Identify which cell holds the provided text, then report its (X, Y) central coordinate. 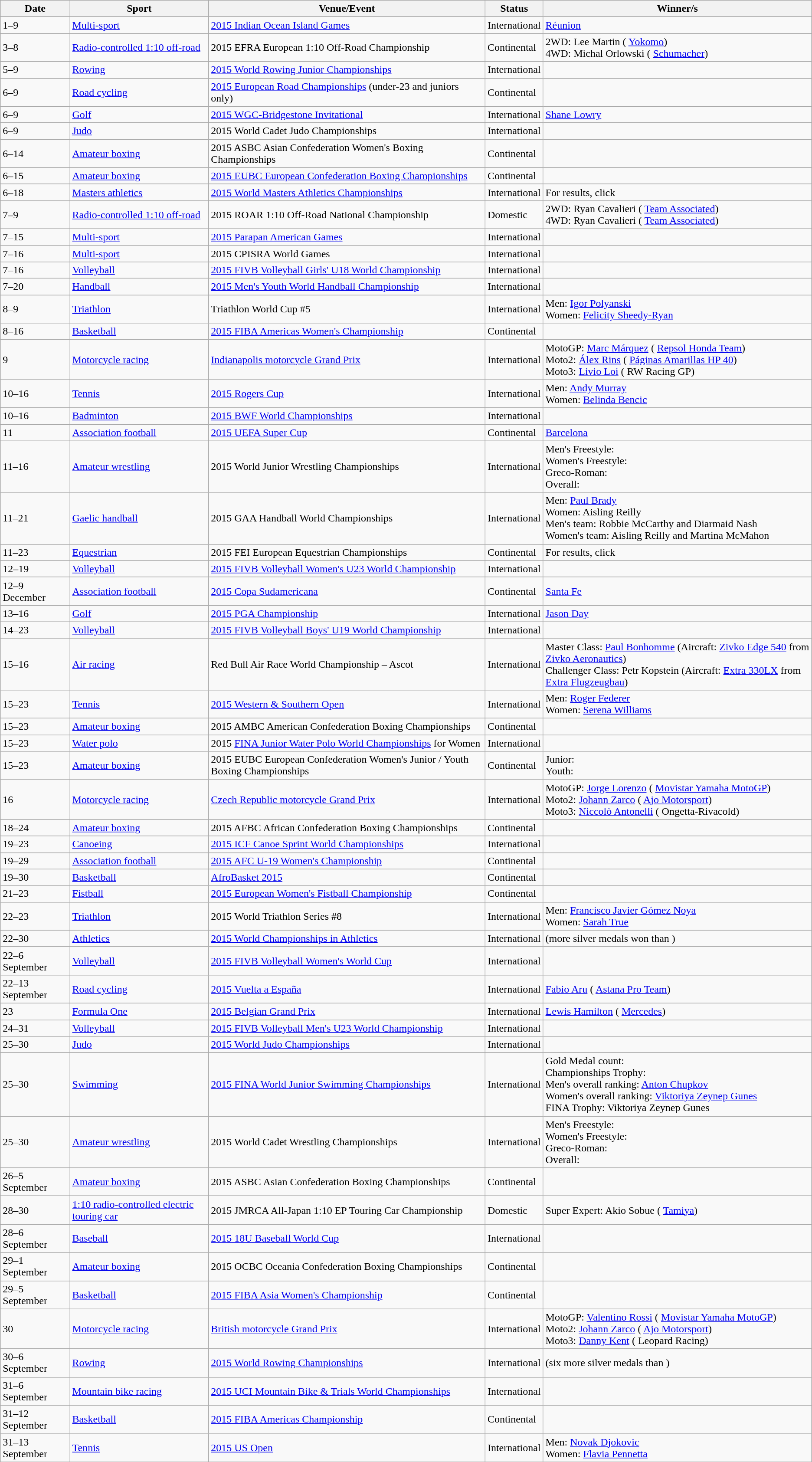
18–24 (35, 828)
2015 FIVB Volleyball Boys' U19 World Championship (347, 630)
13–16 (35, 613)
19–30 (35, 877)
2015 European Women's Fistball Championship (347, 894)
Czech Republic motorcycle Grand Prix (347, 800)
Status (514, 9)
Santa Fe (678, 591)
2015 UCI Mountain Bike & Trials World Championships (347, 1391)
6–14 (35, 154)
Winner/s (678, 9)
2015 World Masters Athletics Championships (347, 192)
11 (35, 433)
2015 World Rowing Junior Championships (347, 70)
2015 FINA World Junior Swimming Championships (347, 1085)
2015 AMBC American Confederation Boxing Championships (347, 727)
AfroBasket 2015 (347, 877)
24–31 (35, 1028)
2015 World Cadet Judo Championships (347, 131)
12–9 December (35, 591)
Jason Day (678, 613)
2015 World Rowing Championships (347, 1363)
Fistball (139, 894)
2015 18U Baseball World Cup (347, 1238)
19–29 (35, 861)
2015 World Junior Wrestling Championships (347, 467)
2015 World Cadet Wrestling Championships (347, 1142)
Equestrian (139, 552)
Shane Lowry (678, 115)
19–23 (35, 844)
2015 BWF World Championships (347, 416)
2015 UEFA Super Cup (347, 433)
Athletics (139, 938)
Water polo (139, 743)
MotoGP: Valentino Rossi ( Movistar Yamaha MotoGP)Moto2: Johann Zarco ( Ajo Motorsport)Moto3: Danny Kent ( Leopard Racing) (678, 1329)
2015 AFBC African Confederation Boxing Championships (347, 828)
Badminton (139, 416)
2015 AFC U-19 Women's Championship (347, 861)
2015 Vuelta a España (347, 989)
Venue/Event (347, 9)
2015 FIVB Volleyball Girls' U18 World Championship (347, 270)
22–30 (35, 938)
2015 WGC-Bridgestone Invitational (347, 115)
28–6 September (35, 1238)
2015 FEI European Equestrian Championships (347, 552)
British motorcycle Grand Prix (347, 1329)
Triathlon World Cup #5 (347, 309)
5–9 (35, 70)
8–9 (35, 309)
2015 World Judo Championships (347, 1045)
23 (35, 1011)
28–30 (35, 1210)
2015 FIBA Americas Women's Championship (347, 331)
9 (35, 360)
2015 Indian Ocean Island Games (347, 25)
Men: Andy MurrayWomen: Belinda Bencic (678, 394)
1–9 (35, 25)
Sport (139, 9)
2015 FIVB Volleyball Women's U23 World Championship (347, 569)
Formula One (139, 1011)
11–16 (35, 467)
MotoGP: Marc Márquez ( Repsol Honda Team)Moto2: Álex Rins ( Páginas Amarillas HP 40)Moto3: Livio Loi ( RW Racing GP) (678, 360)
2015 EFRA European 1:10 Off-Road Championship (347, 48)
Fabio Aru ( Astana Pro Team) (678, 989)
21–23 (35, 894)
2015 CPISRA World Games (347, 254)
2015 Western & Southern Open (347, 705)
2015 FIVB Volleyball Women's World Cup (347, 960)
11–23 (35, 552)
Baseball (139, 1238)
12–19 (35, 569)
2015 Rogers Cup (347, 394)
2015 Men's Youth World Handball Championship (347, 287)
2015 EUBC European Confederation Boxing Championships (347, 176)
2WD: Lee Martin ( Yokomo)4WD: Michal Orlowski ( Schumacher) (678, 48)
(six more silver medals than ) (678, 1363)
Lewis Hamilton ( Mercedes) (678, 1011)
2015 Belgian Grand Prix (347, 1011)
2WD: Ryan Cavalieri ( Team Associated)4WD: Ryan Cavalieri ( Team Associated) (678, 214)
29–5 September (35, 1295)
Handball (139, 287)
2015 PGA Championship (347, 613)
2015 OCBC Oceania Confederation Boxing Championships (347, 1267)
Men: Igor PolyanskiWomen: Felicity Sheedy-Ryan (678, 309)
22–6 September (35, 960)
2015 World Triathlon Series #8 (347, 916)
Swimming (139, 1085)
Masters athletics (139, 192)
2015 World Championships in Athletics (347, 938)
2015 ROAR 1:10 Off-Road National Championship (347, 214)
Junior: Youth: (678, 765)
30 (35, 1329)
Mountain bike racing (139, 1391)
Super Expert: Akio Sobue ( Tamiya) (678, 1210)
(more silver medals won than ) (678, 938)
14–23 (35, 630)
Men: Roger FedererWomen: Serena Williams (678, 705)
15–16 (35, 665)
Red Bull Air Race World Championship – Ascot (347, 665)
Indianapolis motorcycle Grand Prix (347, 360)
2015 US Open (347, 1447)
22–13 September (35, 989)
7–20 (35, 287)
2015 Parapan American Games (347, 237)
7–9 (35, 214)
11–21 (35, 518)
2015 ASBC Asian Confederation Boxing Championships (347, 1182)
6–18 (35, 192)
MotoGP: Jorge Lorenzo ( Movistar Yamaha MotoGP)Moto2: Johann Zarco ( Ajo Motorsport)Moto3: Niccolò Antonelli ( Ongetta-Rivacold) (678, 800)
Canoeing (139, 844)
2015 Copa Sudamericana (347, 591)
Men: Novak DjokovicWomen: Flavia Pennetta (678, 1447)
2015 FIBA Americas Championship (347, 1419)
2015 ASBC Asian Confederation Women's Boxing Championships (347, 154)
2015 ICF Canoe Sprint World Championships (347, 844)
31–12 September (35, 1419)
Men: Paul BradyWomen: Aisling ReillyMen's team: Robbie McCarthy and Diarmaid NashWomen's team: Aisling Reilly and Martina McMahon (678, 518)
29–1 September (35, 1267)
6–15 (35, 176)
Date (35, 9)
26–5 September (35, 1182)
8–16 (35, 331)
Réunion (678, 25)
Air racing (139, 665)
1:10 radio-controlled electric touring car (139, 1210)
2015 FIVB Volleyball Men's U23 World Championship (347, 1028)
3–8 (35, 48)
Men: Francisco Javier Gómez NoyaWomen: Sarah True (678, 916)
2015 EUBC European Confederation Women's Junior / Youth Boxing Championships (347, 765)
16 (35, 800)
2015 JMRCA All-Japan 1:10 EP Touring Car Championship (347, 1210)
2015 GAA Handball World Championships (347, 518)
2015 FIBA Asia Women's Championship (347, 1295)
22–23 (35, 916)
2015 FINA Junior Water Polo World Championships for Women (347, 743)
7–15 (35, 237)
30–6 September (35, 1363)
31–13 September (35, 1447)
Gaelic handball (139, 518)
2015 European Road Championships (under-23 and juniors only) (347, 92)
31–6 September (35, 1391)
Barcelona (678, 433)
